From the cell containing the given text, extract its center point as [x, y] coordinate. 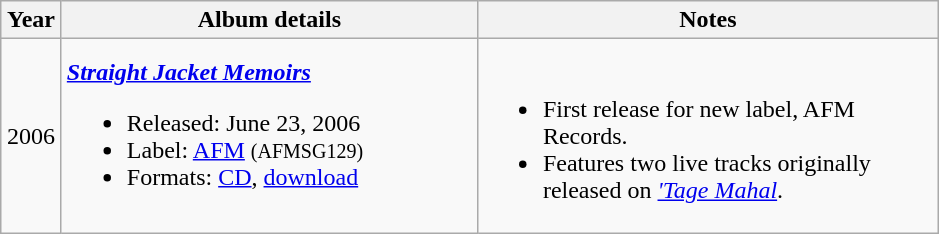
Year [32, 20]
Album details [269, 20]
2006 [32, 136]
First release for new label, AFM Records.Features two live tracks originally released on 'Tage Mahal. [708, 136]
Notes [708, 20]
Straight Jacket MemoirsReleased: June 23, 2006Label: AFM (AFMSG129)Formats: CD, download [269, 136]
